Return the (x, y) coordinate for the center point of the cell that contains the specified text.  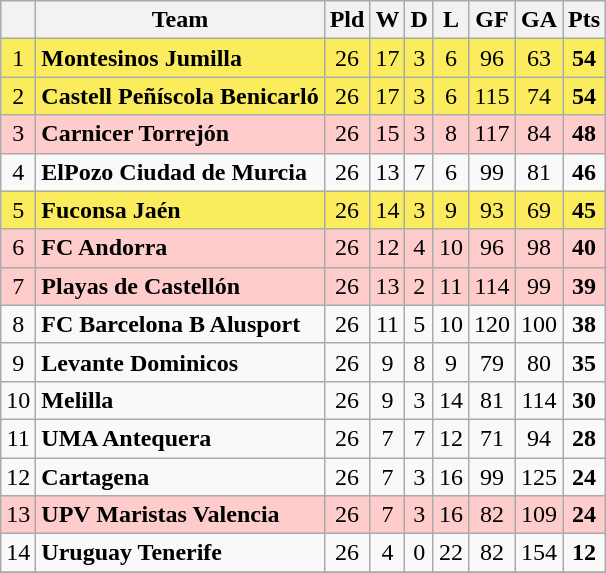
35 (584, 362)
45 (584, 210)
100 (540, 324)
63 (540, 58)
Uruguay Tenerife (180, 553)
Castell Peñíscola Benicarló (180, 96)
FC Andorra (180, 248)
117 (492, 134)
93 (492, 210)
115 (492, 96)
125 (540, 477)
74 (540, 96)
L (450, 20)
D (419, 20)
Playas de Castellón (180, 286)
W (388, 20)
38 (584, 324)
0 (419, 553)
28 (584, 438)
Carnicer Torrejón (180, 134)
80 (540, 362)
FC Barcelona B Alusport (180, 324)
48 (584, 134)
109 (540, 515)
Team (180, 20)
Cartagena (180, 477)
79 (492, 362)
39 (584, 286)
154 (540, 553)
GF (492, 20)
120 (492, 324)
Pld (347, 20)
46 (584, 172)
98 (540, 248)
Fuconsa Jaén (180, 210)
UMA Antequera (180, 438)
GA (540, 20)
40 (584, 248)
Levante Dominicos (180, 362)
30 (584, 400)
Pts (584, 20)
ElPozo Ciudad de Murcia (180, 172)
Melilla (180, 400)
22 (450, 553)
94 (540, 438)
69 (540, 210)
15 (388, 134)
UPV Maristas Valencia (180, 515)
71 (492, 438)
Montesinos Jumilla (180, 58)
84 (540, 134)
1 (18, 58)
